Locate the cell with the specified text and output its [x, y] center coordinate. 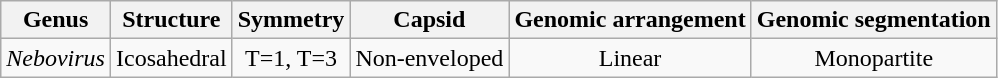
Linear [630, 58]
Non-enveloped [430, 58]
Nebovirus [56, 58]
Icosahedral [171, 58]
T=1, T=3 [291, 58]
Genomic segmentation [874, 20]
Genomic arrangement [630, 20]
Symmetry [291, 20]
Capsid [430, 20]
Genus [56, 20]
Monopartite [874, 58]
Structure [171, 20]
